From the cell containing the given text, extract its center point as [x, y] coordinate. 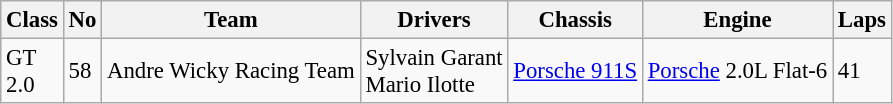
Laps [862, 20]
Class [32, 20]
41 [862, 72]
GT2.0 [32, 72]
Porsche 911S [575, 72]
Engine [737, 20]
58 [82, 72]
Team [231, 20]
Chassis [575, 20]
Drivers [434, 20]
Andre Wicky Racing Team [231, 72]
Sylvain Garant Mario Ilotte [434, 72]
No [82, 20]
Porsche 2.0L Flat-6 [737, 72]
